Search for the cell housing the specified text and yield its (x, y) center coordinate. 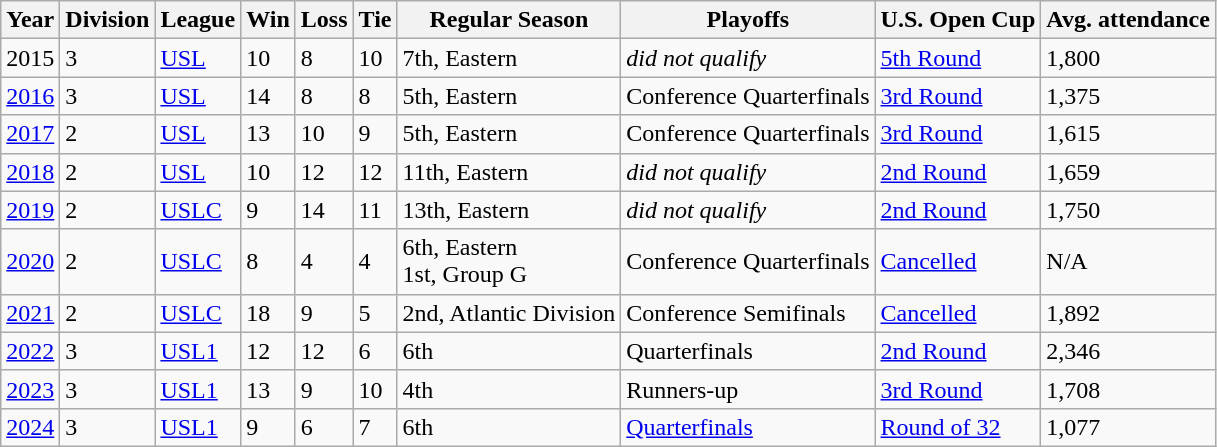
5th Round (958, 58)
1,375 (1128, 96)
5 (375, 313)
Conference Semifinals (748, 313)
Playoffs (748, 20)
1,750 (1128, 210)
Runners-up (748, 389)
1,077 (1128, 427)
Regular Season (509, 20)
Loss (324, 20)
2,346 (1128, 351)
11th, Eastern (509, 172)
2024 (30, 427)
2020 (30, 262)
1,892 (1128, 313)
11 (375, 210)
13th, Eastern (509, 210)
Tie (375, 20)
Division (108, 20)
Round of 32 (958, 427)
2021 (30, 313)
7th, Eastern (509, 58)
18 (268, 313)
2nd, Atlantic Division (509, 313)
2022 (30, 351)
6th, Eastern1st, Group G (509, 262)
League (198, 20)
N/A (1128, 262)
1,615 (1128, 134)
2019 (30, 210)
4th (509, 389)
Year (30, 20)
2018 (30, 172)
1,800 (1128, 58)
Avg. attendance (1128, 20)
2016 (30, 96)
7 (375, 427)
2017 (30, 134)
2023 (30, 389)
2015 (30, 58)
U.S. Open Cup (958, 20)
1,708 (1128, 389)
Win (268, 20)
1,659 (1128, 172)
